Extract the [X, Y] coordinate from the center of the cell holding the provided text.  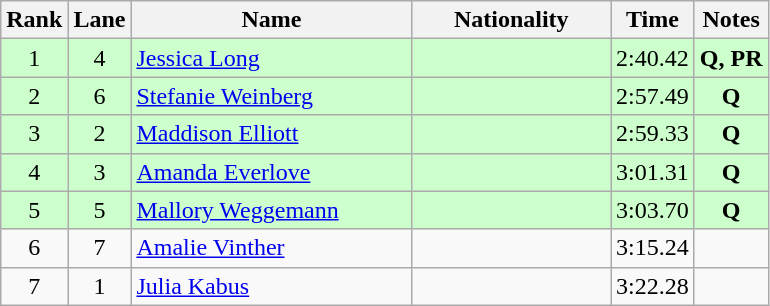
Amalie Vinther [272, 248]
Stefanie Weinberg [272, 96]
Amanda Everlove [272, 172]
Nationality [512, 20]
Lane [100, 20]
3:15.24 [653, 248]
2:57.49 [653, 96]
2:40.42 [653, 58]
3:22.28 [653, 286]
3:03.70 [653, 210]
3:01.31 [653, 172]
Name [272, 20]
Mallory Weggemann [272, 210]
Rank [34, 20]
Time [653, 20]
Notes [731, 20]
Jessica Long [272, 58]
2:59.33 [653, 134]
Q, PR [731, 58]
Julia Kabus [272, 286]
Maddison Elliott [272, 134]
